Search for the cell housing the specified text and yield its (x, y) center coordinate. 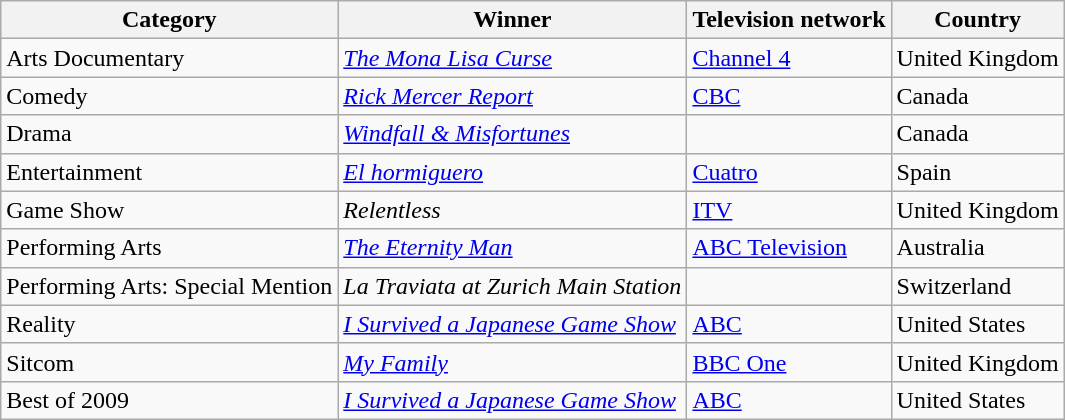
ITV (789, 210)
Performing Arts (170, 248)
La Traviata at Zurich Main Station (512, 286)
Rick Mercer Report (512, 96)
Game Show (170, 210)
Switzerland (978, 286)
Entertainment (170, 172)
Performing Arts: Special Mention (170, 286)
Spain (978, 172)
Windfall & Misfortunes (512, 134)
CBC (789, 96)
Best of 2009 (170, 400)
Comedy (170, 96)
The Mona Lisa Curse (512, 58)
The Eternity Man (512, 248)
Sitcom (170, 362)
Channel 4 (789, 58)
BBC One (789, 362)
Drama (170, 134)
Cuatro (789, 172)
ABC Television (789, 248)
Winner (512, 20)
Reality (170, 324)
My Family (512, 362)
Australia (978, 248)
Television network (789, 20)
Relentless (512, 210)
Country (978, 20)
Category (170, 20)
Arts Documentary (170, 58)
El hormiguero (512, 172)
